Determine the [x, y] coordinate at the center of the cell enclosing the given text.  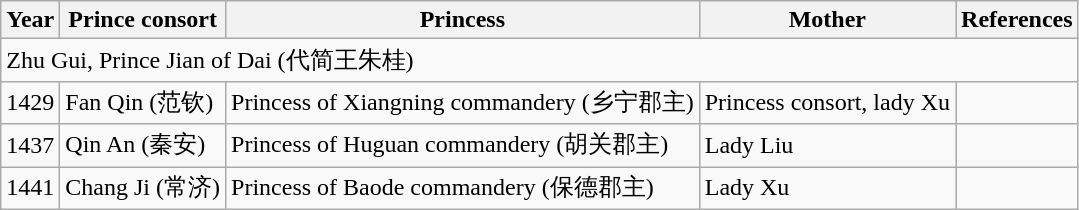
Princess [463, 20]
Lady Liu [827, 146]
Chang Ji (常济) [143, 188]
1429 [30, 102]
Princess consort, lady Xu [827, 102]
Princess of Huguan commandery (胡关郡主) [463, 146]
Prince consort [143, 20]
Fan Qin (范钦) [143, 102]
1441 [30, 188]
Year [30, 20]
Mother [827, 20]
References [1018, 20]
Princess of Baode commandery (保德郡主) [463, 188]
Princess of Xiangning commandery (乡宁郡主) [463, 102]
Lady Xu [827, 188]
Zhu Gui, Prince Jian of Dai (代简王朱桂) [540, 60]
1437 [30, 146]
Qin An (秦安) [143, 146]
